Scan for the cell matching the given text and deliver its (x, y) coordinate at center. 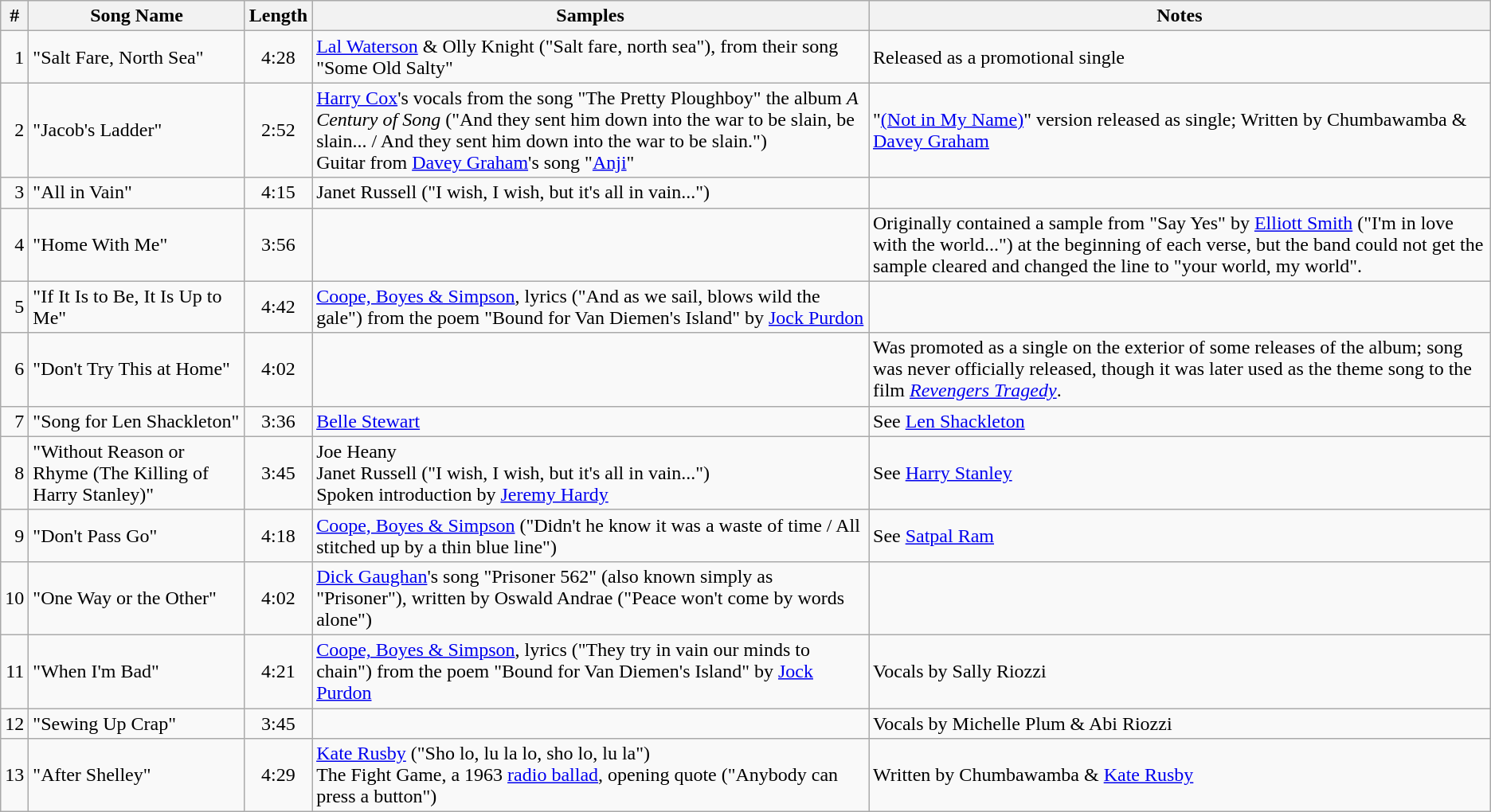
13 (14, 775)
9 (14, 535)
"Jacob's Ladder" (137, 131)
10 (14, 598)
4:18 (278, 535)
1 (14, 57)
Released as a promotional single (1179, 57)
# (14, 16)
"Without Reason or Rhyme (The Killing of Harry Stanley)" (137, 473)
"Salt Fare, North Sea" (137, 57)
"Home With Me" (137, 244)
4:29 (278, 775)
12 (14, 724)
4:28 (278, 57)
Joe Heany Janet Russell ("I wish, I wish, but it's all in vain...") Spoken introduction by Jeremy Hardy (591, 473)
Belle Stewart (591, 421)
3:56 (278, 244)
2:52 (278, 131)
"(Not in My Name)" version released as single; Written by Chumbawamba & Davey Graham (1179, 131)
"If It Is to Be, It Is Up to Me" (137, 307)
Coope, Boyes & Simpson, lyrics ("They try in vain our minds to chain") from the poem "Bound for Van Diemen's Island" by Jock Purdon (591, 671)
Notes (1179, 16)
"Don't Pass Go" (137, 535)
Written by Chumbawamba & Kate Rusby (1179, 775)
See Len Shackleton (1179, 421)
3:36 (278, 421)
Length (278, 16)
5 (14, 307)
7 (14, 421)
See Satpal Ram (1179, 535)
Vocals by Sally Riozzi (1179, 671)
11 (14, 671)
"All in Vain" (137, 193)
See Harry Stanley (1179, 473)
Coope, Boyes & Simpson, lyrics ("And as we sail, blows wild the gale") from the poem "Bound for Van Diemen's Island" by Jock Purdon (591, 307)
4:15 (278, 193)
"Don't Try This at Home" (137, 369)
Vocals by Michelle Plum & Abi Riozzi (1179, 724)
Janet Russell ("I wish, I wish, but it's all in vain...") (591, 193)
4 (14, 244)
"Song for Len Shackleton" (137, 421)
"After Shelley" (137, 775)
Song Name (137, 16)
"When I'm Bad" (137, 671)
Dick Gaughan's song "Prisoner 562" (also known simply as "Prisoner"), written by Oswald Andrae ("Peace won't come by words alone") (591, 598)
Kate Rusby ("Sho lo, lu la lo, sho lo, lu la")The Fight Game, a 1963 radio ballad, opening quote ("Anybody can press a button") (591, 775)
"One Way or the Other" (137, 598)
6 (14, 369)
Coope, Boyes & Simpson ("Didn't he know it was a waste of time / All stitched up by a thin blue line") (591, 535)
8 (14, 473)
4:21 (278, 671)
Samples (591, 16)
Lal Waterson & Olly Knight ("Salt fare, north sea"), from their song "Some Old Salty" (591, 57)
4:42 (278, 307)
"Sewing Up Crap" (137, 724)
3 (14, 193)
2 (14, 131)
